Output the [x, y] coordinate of the center of the cell containing the given text.  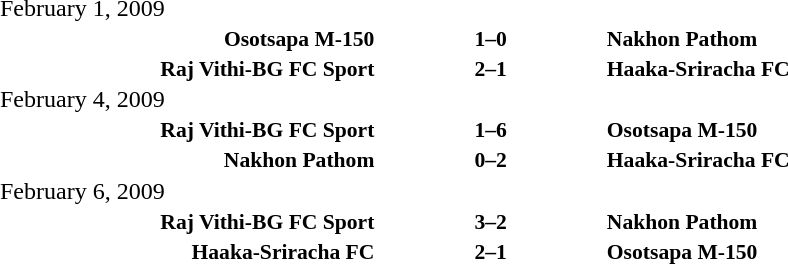
1–6 [490, 130]
1–0 [490, 38]
0–2 [490, 160]
2–1 [490, 68]
3–2 [490, 222]
